Pinpoint the cell where the given text exists, returning its [x, y] midpoint coordinate. 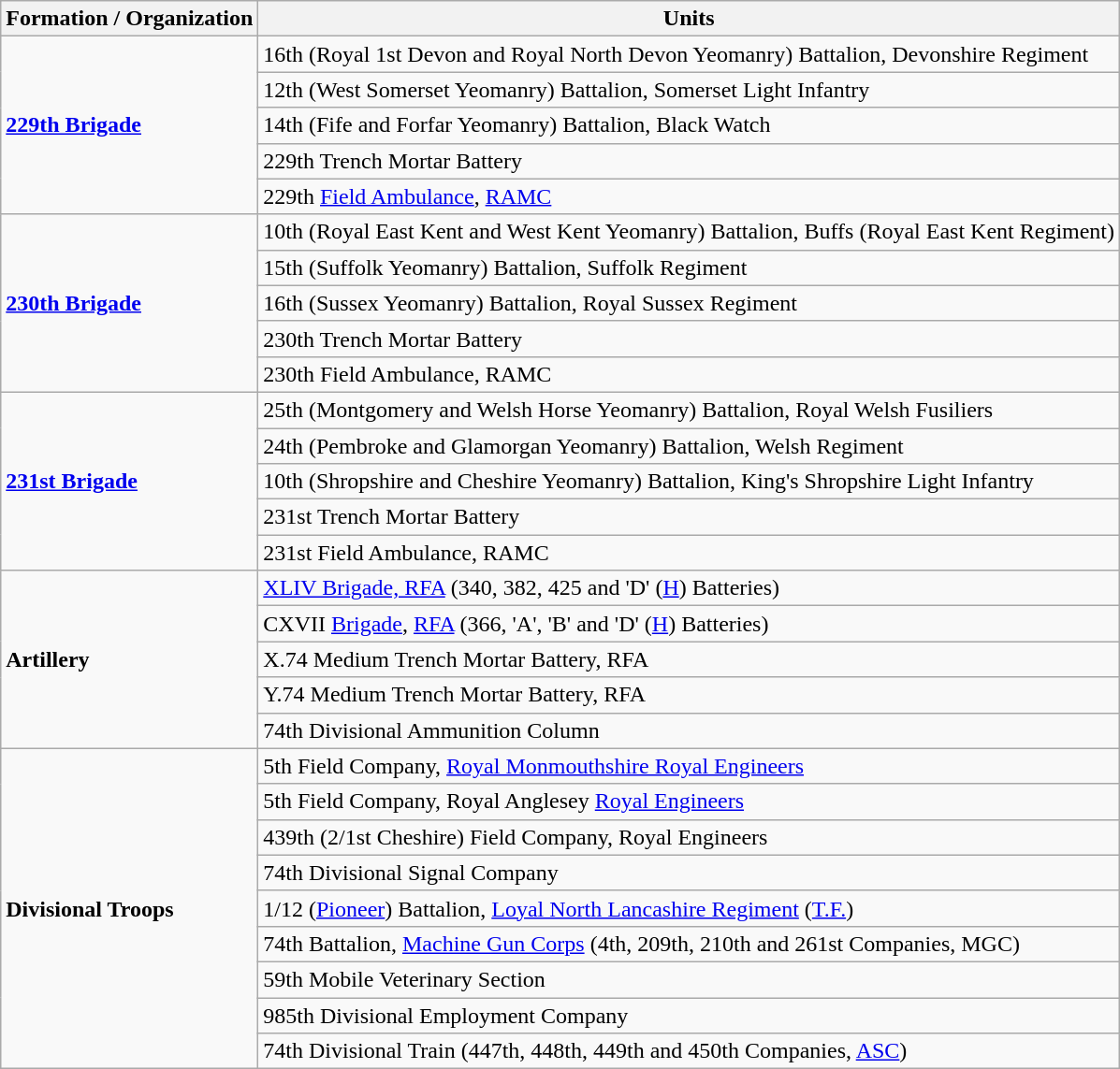
231st Brigade [129, 481]
10th (Royal East Kent and West Kent Yeomanry) Battalion, Buffs (Royal East Kent Regiment) [689, 232]
Formation / Organization [129, 19]
230th Field Ambulance, RAMC [689, 374]
74th Divisional Train (447th, 448th, 449th and 450th Companies, ASC) [689, 1051]
74th Divisional Signal Company [689, 873]
74th Divisional Ammunition Column [689, 730]
16th (Sussex Yeomanry) Battalion, Royal Sussex Regiment [689, 303]
229th Field Ambulance, RAMC [689, 196]
XLIV Brigade, RFA (340, 382, 425 and 'D' (H) Batteries) [689, 588]
24th (Pembroke and Glamorgan Yeomanry) Battalion, Welsh Regiment [689, 446]
231st Field Ambulance, RAMC [689, 553]
230th Brigade [129, 303]
15th (Suffolk Yeomanry) Battalion, Suffolk Regiment [689, 267]
Artillery [129, 659]
Divisional Troops [129, 909]
59th Mobile Veterinary Section [689, 979]
5th Field Company, Royal Monmouthshire Royal Engineers [689, 766]
230th Trench Mortar Battery [689, 339]
10th (Shropshire and Cheshire Yeomanry) Battalion, King's Shropshire Light Infantry [689, 482]
439th (2/1st Cheshire) Field Company, Royal Engineers [689, 837]
Units [689, 19]
Y.74 Medium Trench Mortar Battery, RFA [689, 695]
25th (Montgomery and Welsh Horse Yeomanry) Battalion, Royal Welsh Fusiliers [689, 410]
985th Divisional Employment Company [689, 1015]
229th Brigade [129, 125]
74th Battalion, Machine Gun Corps (4th, 209th, 210th and 261st Companies, MGC) [689, 944]
5th Field Company, Royal Anglesey Royal Engineers [689, 802]
16th (Royal 1st Devon and Royal North Devon Yeomanry) Battalion, Devonshire Regiment [689, 54]
12th (West Somerset Yeomanry) Battalion, Somerset Light Infantry [689, 90]
229th Trench Mortar Battery [689, 161]
1/12 (Pioneer) Battalion, Loyal North Lancashire Regiment (T.F.) [689, 908]
CXVII Brigade, RFA (366, 'A', 'B' and 'D' (H) Batteries) [689, 624]
231st Trench Mortar Battery [689, 517]
X.74 Medium Trench Mortar Battery, RFA [689, 659]
14th (Fife and Forfar Yeomanry) Battalion, Black Watch [689, 125]
